Provide the [X, Y] coordinate of the cell's center where the given text is located.  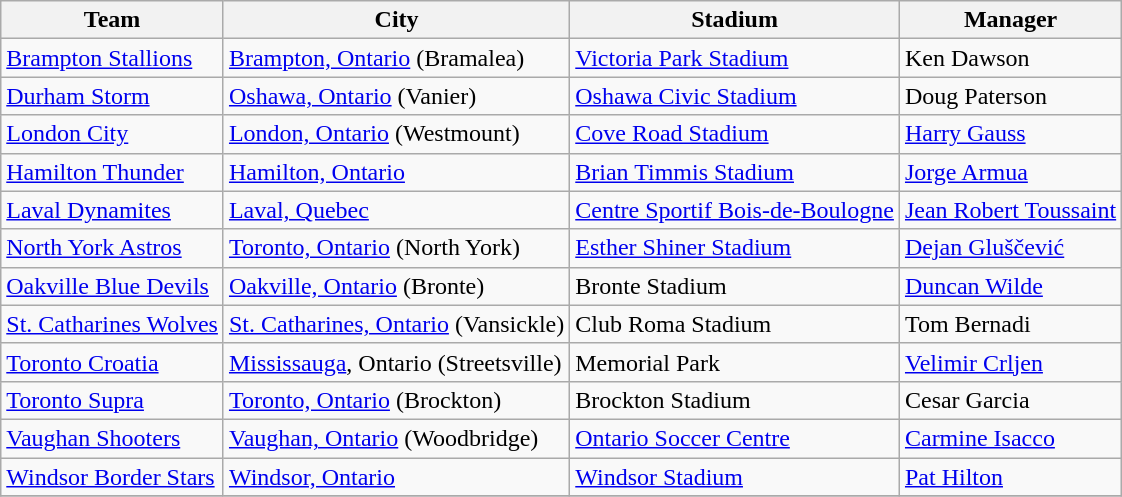
Cesar Garcia [1010, 400]
Brian Timmis Stadium [735, 172]
St. Catharines, Ontario (Vansickle) [396, 324]
Windsor, Ontario [396, 477]
Manager [1010, 20]
Ken Dawson [1010, 58]
Oshawa Civic Stadium [735, 96]
London, Ontario (Westmount) [396, 134]
Vaughan Shooters [112, 438]
Centre Sportif Bois-de-Boulogne [735, 210]
Mississauga, Ontario (Streetsville) [396, 362]
Jorge Armua [1010, 172]
Team [112, 20]
City [396, 20]
Oakville, Ontario (Bronte) [396, 286]
Brockton Stadium [735, 400]
Doug Paterson [1010, 96]
Oakville Blue Devils [112, 286]
Laval Dynamites [112, 210]
Windsor Stadium [735, 477]
Toronto, Ontario (North York) [396, 248]
Toronto, Ontario (Brockton) [396, 400]
Laval, Quebec [396, 210]
Vaughan, Ontario (Woodbridge) [396, 438]
Memorial Park [735, 362]
Club Roma Stadium [735, 324]
Brampton Stallions [112, 58]
North York Astros [112, 248]
Oshawa, Ontario (Vanier) [396, 96]
Tom Bernadi [1010, 324]
Pat Hilton [1010, 477]
Hamilton, Ontario [396, 172]
Bronte Stadium [735, 286]
Stadium [735, 20]
Toronto Supra [112, 400]
Brampton, Ontario (Bramalea) [396, 58]
Toronto Croatia [112, 362]
Victoria Park Stadium [735, 58]
Cove Road Stadium [735, 134]
St. Catharines Wolves [112, 324]
Duncan Wilde [1010, 286]
London City [112, 134]
Durham Storm [112, 96]
Hamilton Thunder [112, 172]
Ontario Soccer Centre [735, 438]
Carmine Isacco [1010, 438]
Esther Shiner Stadium [735, 248]
Windsor Border Stars [112, 477]
Jean Robert Toussaint [1010, 210]
Harry Gauss [1010, 134]
Velimir Crljen [1010, 362]
Dejan Gluščević [1010, 248]
